Capture the cell that displays the provided text and extract its (x, y) central coordinate. 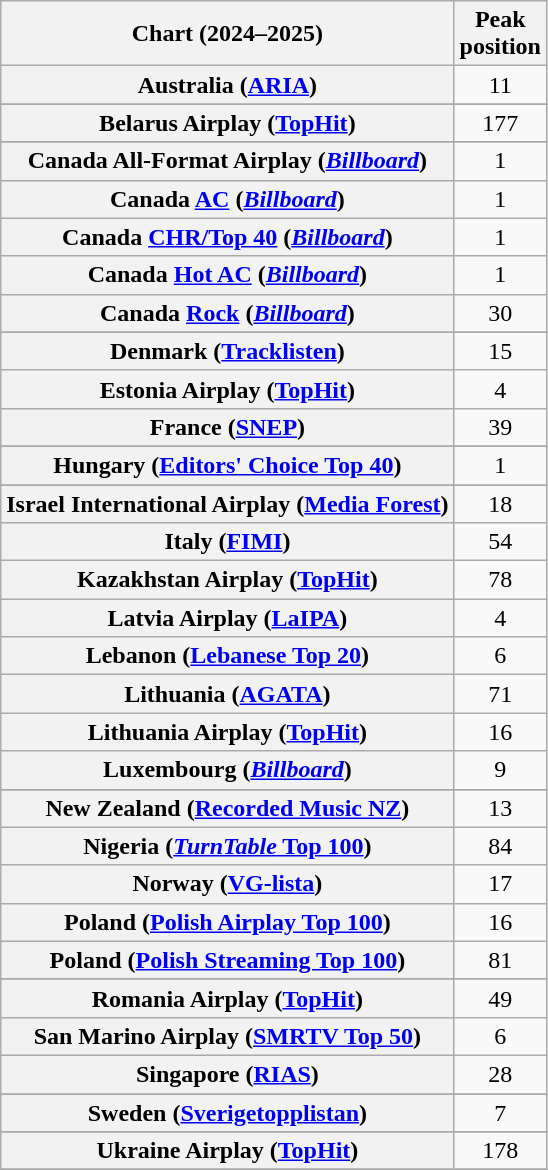
13 (500, 808)
Ukraine Airplay (TopHit) (228, 1151)
28 (500, 1074)
Canada AC (Billboard) (228, 199)
Israel International Airplay (Media Forest) (228, 503)
177 (500, 123)
Poland (Polish Streaming Top 100) (228, 960)
Belarus Airplay (TopHit) (228, 123)
Poland (Polish Airplay Top 100) (228, 922)
Singapore (RIAS) (228, 1074)
San Marino Airplay (SMRTV Top 50) (228, 1036)
39 (500, 427)
Lithuania Airplay (TopHit) (228, 732)
Hungary (Editors' Choice Top 40) (228, 465)
Nigeria (TurnTable Top 100) (228, 846)
49 (500, 998)
Canada All-Format Airplay (Billboard) (228, 161)
54 (500, 542)
Denmark (Tracklisten) (228, 351)
15 (500, 351)
Sweden (Sverigetopplistan) (228, 1113)
Latvia Airplay (LaIPA) (228, 618)
Estonia Airplay (TopHit) (228, 389)
Lithuania (AGATA) (228, 694)
Australia (ARIA) (228, 85)
Luxembourg (Billboard) (228, 770)
7 (500, 1113)
71 (500, 694)
Canada Rock (Billboard) (228, 313)
18 (500, 503)
Chart (2024–2025) (228, 34)
New Zealand (Recorded Music NZ) (228, 808)
France (SNEP) (228, 427)
178 (500, 1151)
78 (500, 580)
11 (500, 85)
Canada CHR/Top 40 (Billboard) (228, 237)
30 (500, 313)
84 (500, 846)
Romania Airplay (TopHit) (228, 998)
Norway (VG-lista) (228, 884)
Kazakhstan Airplay (TopHit) (228, 580)
81 (500, 960)
Peakposition (500, 34)
Lebanon (Lebanese Top 20) (228, 656)
9 (500, 770)
Canada Hot AC (Billboard) (228, 275)
Italy (FIMI) (228, 542)
17 (500, 884)
